Identify which cell holds the provided text, then report its (x, y) central coordinate. 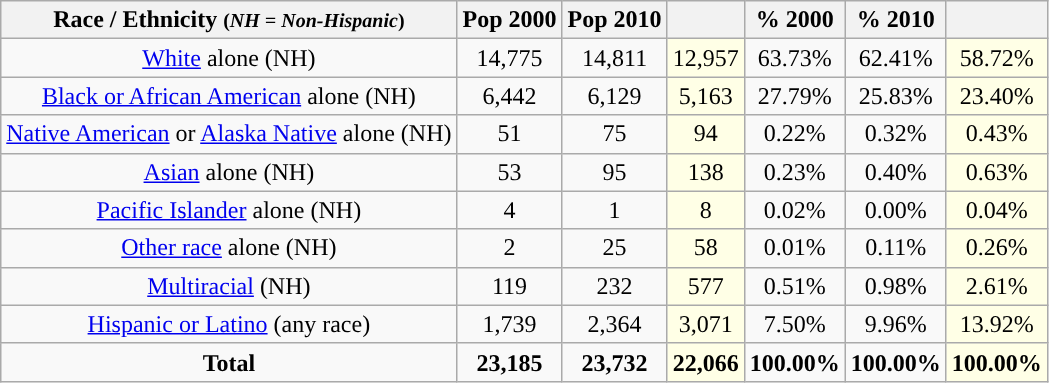
232 (614, 286)
2 (510, 248)
577 (706, 286)
Race / Ethnicity (NH = Non-Hispanic) (229, 20)
0.04% (996, 210)
2.61% (996, 286)
6,442 (510, 96)
58 (706, 248)
Pop 2000 (510, 20)
0.43% (996, 134)
119 (510, 286)
Other race alone (NH) (229, 248)
% 2000 (794, 20)
Pacific Islander alone (NH) (229, 210)
3,071 (706, 324)
23.40% (996, 96)
6,129 (614, 96)
62.41% (896, 58)
0.51% (794, 286)
8 (706, 210)
0.98% (896, 286)
25.83% (896, 96)
0.01% (794, 248)
Black or African American alone (NH) (229, 96)
Hispanic or Latino (any race) (229, 324)
0.11% (896, 248)
White alone (NH) (229, 58)
23,732 (614, 362)
2,364 (614, 324)
1 (614, 210)
% 2010 (896, 20)
Asian alone (NH) (229, 172)
14,775 (510, 58)
4 (510, 210)
25 (614, 248)
94 (706, 134)
23,185 (510, 362)
27.79% (794, 96)
0.02% (794, 210)
138 (706, 172)
0.40% (896, 172)
63.73% (794, 58)
Native American or Alaska Native alone (NH) (229, 134)
7.50% (794, 324)
0.23% (794, 172)
12,957 (706, 58)
95 (614, 172)
5,163 (706, 96)
58.72% (996, 58)
0.00% (896, 210)
53 (510, 172)
14,811 (614, 58)
22,066 (706, 362)
51 (510, 134)
1,739 (510, 324)
13.92% (996, 324)
0.32% (896, 134)
9.96% (896, 324)
75 (614, 134)
0.26% (996, 248)
Multiracial (NH) (229, 286)
0.63% (996, 172)
Pop 2010 (614, 20)
Total (229, 362)
0.22% (794, 134)
